Provide the [X, Y] coordinate of the cell's center where the given text is located.  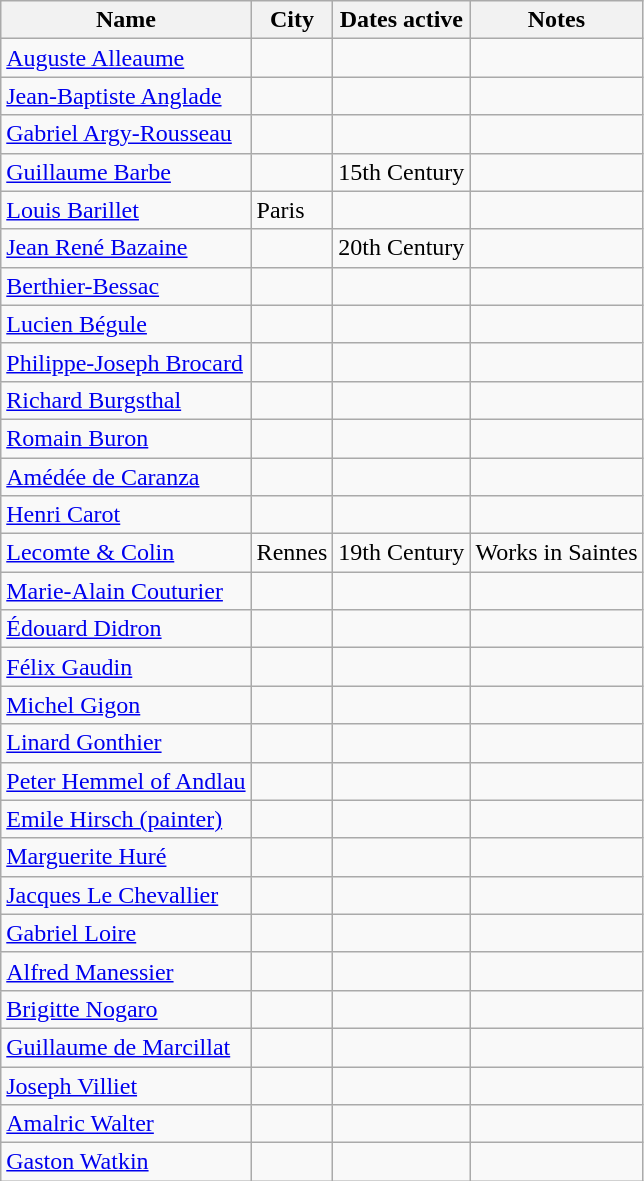
Guillaume Barbe [126, 172]
Marie-Alain Couturier [126, 591]
Henri Carot [126, 515]
Dates active [402, 20]
Works in Saintes [556, 553]
20th Century [402, 248]
Félix Gaudin [126, 667]
Marguerite Huré [126, 857]
Brigitte Nogaro [126, 1009]
Amalric Walter [126, 1124]
Alfred Manessier [126, 971]
Emile Hirsch (painter) [126, 819]
Berthier-Bessac [126, 286]
Guillaume de Marcillat [126, 1047]
Romain Buron [126, 438]
Jacques Le Chevallier [126, 895]
Jean-Baptiste Anglade [126, 96]
Auguste Alleaume [126, 58]
Joseph Villiet [126, 1085]
Édouard Didron [126, 629]
Rennes [292, 553]
Notes [556, 20]
Linard Gonthier [126, 743]
Philippe-Joseph Brocard [126, 362]
Gabriel Loire [126, 933]
15th Century [402, 172]
Jean René Bazaine [126, 248]
Lucien Bégule [126, 324]
Richard Burgsthal [126, 400]
Name [126, 20]
Amédée de Caranza [126, 477]
Lecomte & Colin [126, 553]
City [292, 20]
Gaston Watkin [126, 1162]
Michel Gigon [126, 705]
19th Century [402, 553]
Gabriel Argy-Rousseau [126, 134]
Peter Hemmel of Andlau [126, 781]
Louis Barillet [126, 210]
Paris [292, 210]
